For the text-containing cell, return its midpoint in (x, y) coordinate format. 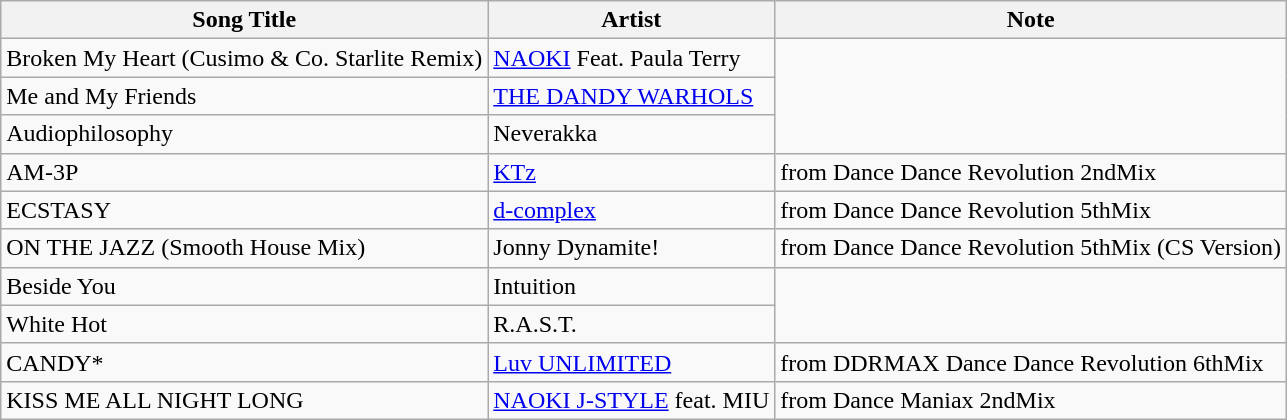
from Dance Dance Revolution 2ndMix (1031, 172)
from Dance Maniax 2ndMix (1031, 400)
Luv UNLIMITED (632, 362)
Artist (632, 20)
from DDRMAX Dance Dance Revolution 6thMix (1031, 362)
Broken My Heart (Cusimo & Co. Starlite Remix) (244, 58)
Song Title (244, 20)
from Dance Dance Revolution 5thMix (CS Version) (1031, 248)
KTz (632, 172)
White Hot (244, 324)
Neverakka (632, 134)
NAOKI Feat. Paula Terry (632, 58)
Audiophilosophy (244, 134)
Beside You (244, 286)
Me and My Friends (244, 96)
Note (1031, 20)
d-complex (632, 210)
R.A.S.T. (632, 324)
from Dance Dance Revolution 5thMix (1031, 210)
ECSTASY (244, 210)
NAOKI J-STYLE feat. MIU (632, 400)
AM-3P (244, 172)
ON THE JAZZ (Smooth House Mix) (244, 248)
THE DANDY WARHOLS (632, 96)
KISS ME ALL NIGHT LONG (244, 400)
Intuition (632, 286)
Jonny Dynamite! (632, 248)
CANDY* (244, 362)
